From the cell containing the given text, extract its center point as [X, Y] coordinate. 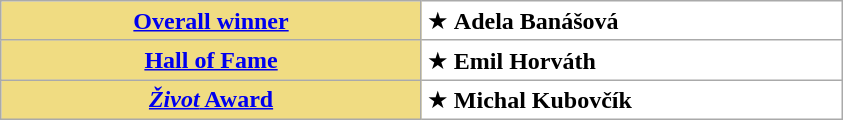
Život Award [212, 100]
★ Adela Banášová [632, 21]
★ Emil Horváth [632, 60]
★ Michal Kubovčík [632, 100]
Overall winner [212, 21]
Hall of Fame [212, 60]
